Search for the cell housing the specified text and yield its [X, Y] center coordinate. 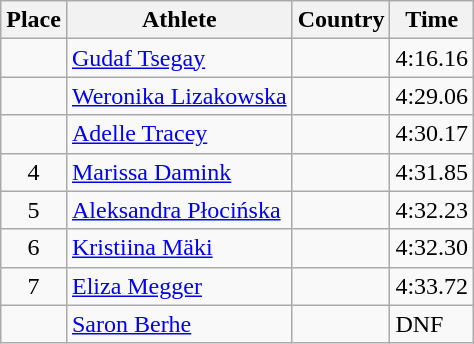
5 [34, 210]
Place [34, 20]
6 [34, 248]
Gudaf Tsegay [179, 58]
Time [432, 20]
DNF [432, 324]
4:16.16 [432, 58]
Weronika Lizakowska [179, 96]
Athlete [179, 20]
Saron Berhe [179, 324]
Aleksandra Płocińska [179, 210]
4:33.72 [432, 286]
4:29.06 [432, 96]
Eliza Megger [179, 286]
4:31.85 [432, 172]
7 [34, 286]
4:30.17 [432, 134]
4:32.23 [432, 210]
4 [34, 172]
Adelle Tracey [179, 134]
Marissa Damink [179, 172]
Country [341, 20]
4:32.30 [432, 248]
Kristiina Mäki [179, 248]
